Determine the (x, y) coordinate at the center of the cell enclosing the given text.  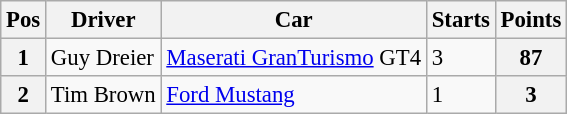
Car (294, 20)
Guy Dreier (104, 58)
Starts (460, 20)
87 (530, 58)
Driver (104, 20)
Tim Brown (104, 95)
Points (530, 20)
2 (24, 95)
Ford Mustang (294, 95)
Maserati GranTurismo GT4 (294, 58)
Pos (24, 20)
